Return [x, y] of the center of cell containing provided text 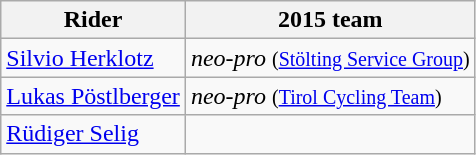
Rider [94, 20]
Rüdiger Selig [94, 134]
2015 team [330, 20]
Silvio Herklotz [94, 58]
neo-pro (Stölting Service Group) [330, 58]
neo-pro (Tirol Cycling Team) [330, 96]
Lukas Pöstlberger [94, 96]
